Capture the cell that displays the provided text and extract its (x, y) central coordinate. 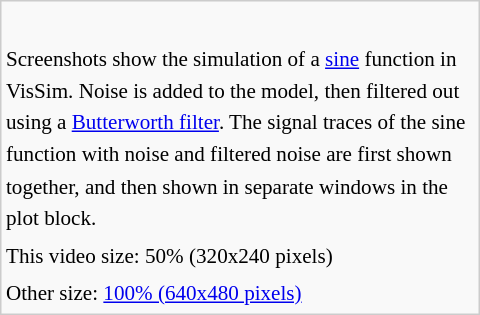
Other size: 100% (640x480 pixels) (240, 294)
This video size: 50% (320x240 pixels) (240, 256)
